From the cell containing the given text, extract its center point as [X, Y] coordinate. 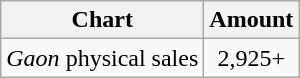
Gaon physical sales [102, 58]
Chart [102, 20]
Amount [252, 20]
2,925+ [252, 58]
